Return [X, Y] of the center of cell containing provided text 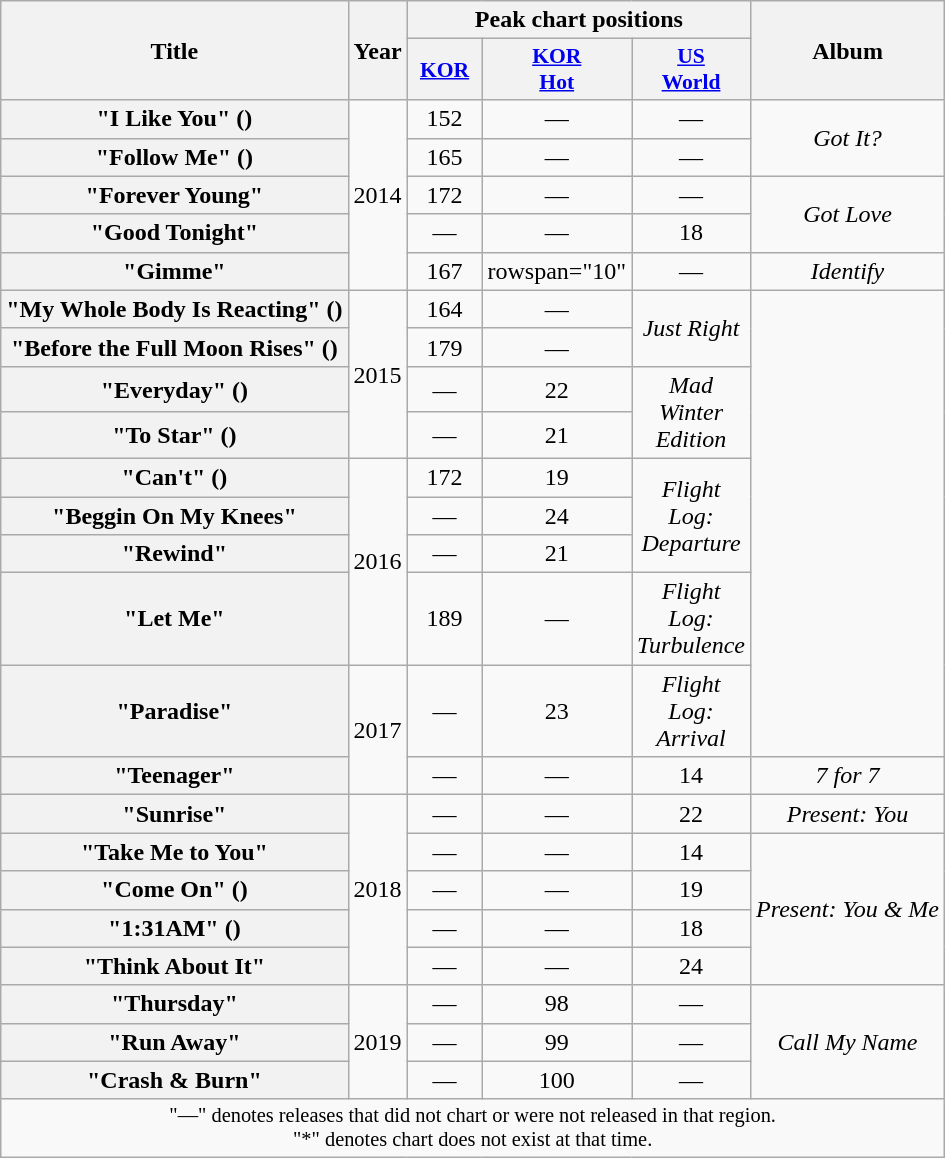
"Come On" () [174, 890]
2019 [378, 1042]
USWorld [692, 70]
7 for 7 [848, 776]
23 [557, 711]
"Follow Me" () [174, 157]
99 [557, 1042]
"Run Away" [174, 1042]
2018 [378, 890]
"Gimme" [174, 271]
"Forever Young" [174, 195]
Present: You [848, 814]
"Good Tonight" [174, 233]
167 [444, 271]
Title [174, 50]
Identify [848, 271]
KOR [444, 70]
"To Star" () [174, 435]
Got Love [848, 214]
179 [444, 347]
164 [444, 309]
Album [848, 50]
"Sunrise" [174, 814]
"Thursday" [174, 1004]
Year [378, 50]
"Let Me" [174, 619]
Present: You & Me [848, 909]
"Teenager" [174, 776]
"1:31AM" () [174, 928]
"Rewind" [174, 554]
"Think About It" [174, 966]
Flight Log: Turbulence [692, 619]
2017 [378, 730]
189 [444, 619]
Just Right [692, 328]
2015 [378, 374]
"Before the Full Moon Rises" () [174, 347]
Flight Log: Departure [692, 515]
Flight Log: Arrival [692, 711]
KORHot [557, 70]
2014 [378, 195]
2016 [378, 561]
"Everyday" () [174, 389]
Peak chart positions [578, 20]
Call My Name [848, 1042]
"Take Me to You" [174, 852]
Got It? [848, 138]
"My Whole Body Is Reacting" () [174, 309]
98 [557, 1004]
"—" denotes releases that did not chart or were not released in that region."*" denotes chart does not exist at that time. [473, 1128]
rowspan="10" [557, 271]
165 [444, 157]
152 [444, 119]
"I Like You" () [174, 119]
"Paradise" [174, 711]
100 [557, 1080]
"Crash & Burn" [174, 1080]
"Beggin On My Knees" [174, 515]
"Can't" () [174, 477]
Mad Winter Edition [692, 412]
